Detect which cell encompasses the target text, then output its (x, y) center coordinate. 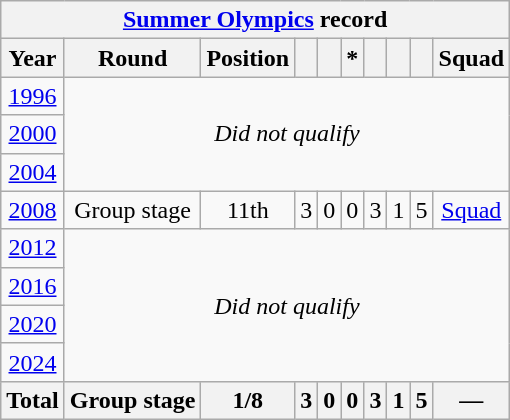
11th (248, 210)
— (471, 400)
2012 (33, 248)
2020 (33, 324)
1996 (33, 96)
2008 (33, 210)
Summer Olympics record (256, 20)
2000 (33, 134)
Year (33, 58)
1/8 (248, 400)
Total (33, 400)
Position (248, 58)
2016 (33, 286)
2024 (33, 362)
Round (132, 58)
* (352, 58)
2004 (33, 172)
